Output the [X, Y] coordinate of the center of the cell containing the given text.  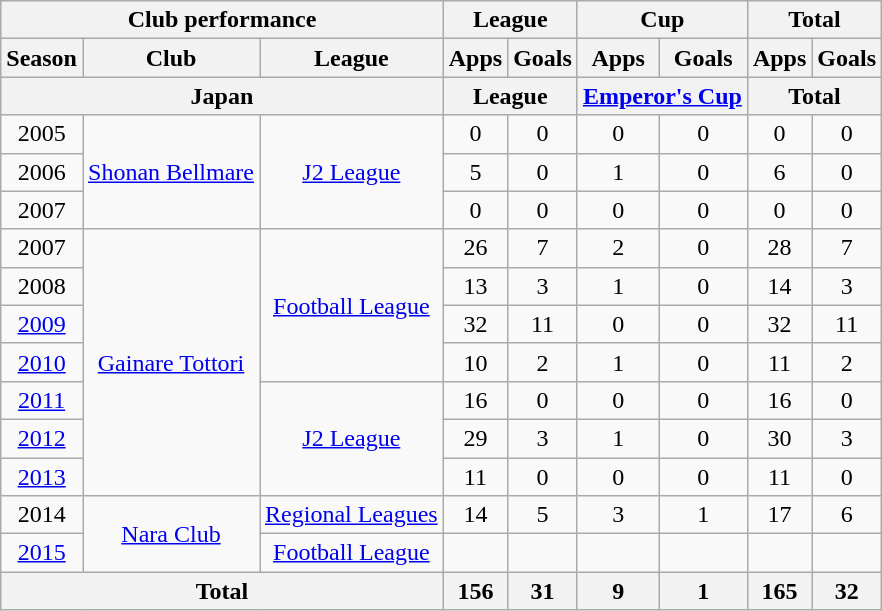
9 [618, 591]
2006 [42, 172]
Cup [662, 20]
13 [475, 286]
30 [779, 438]
2014 [42, 515]
17 [779, 515]
Club [170, 58]
2008 [42, 286]
26 [475, 248]
10 [475, 362]
Regional Leagues [352, 515]
Shonan Bellmare [170, 172]
28 [779, 248]
165 [779, 591]
Gainare Tottori [170, 362]
156 [475, 591]
2015 [42, 553]
Season [42, 58]
Nara Club [170, 534]
2012 [42, 438]
Club performance [222, 20]
31 [543, 591]
2005 [42, 134]
Emperor's Cup [662, 96]
2011 [42, 400]
2013 [42, 477]
2010 [42, 362]
29 [475, 438]
Japan [222, 96]
2009 [42, 324]
